Locate the cell with the specified text and output its (x, y) center coordinate. 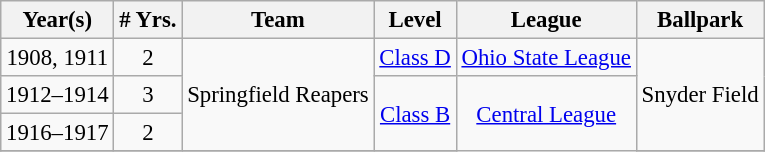
# Yrs. (148, 20)
League (546, 20)
Class D (415, 58)
Class B (415, 114)
1916–1917 (58, 133)
Level (415, 20)
Snyder Field (700, 96)
Ohio State League (546, 58)
Springfield Reapers (278, 96)
1912–1914 (58, 95)
3 (148, 95)
1908, 1911 (58, 58)
Ballpark (700, 20)
Year(s) (58, 20)
Central League (546, 114)
Team (278, 20)
